Determine the [x, y] coordinate at the center of the cell enclosing the given text.  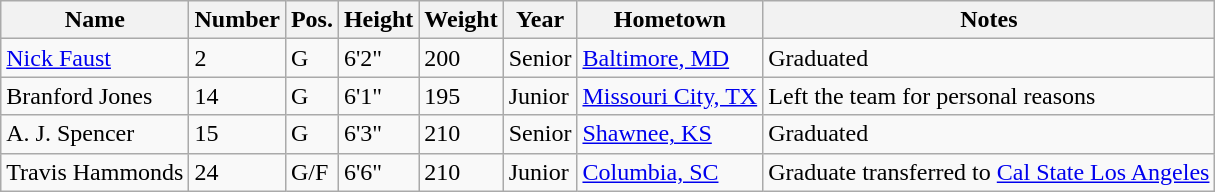
Height [378, 20]
200 [461, 58]
6'3" [378, 134]
Missouri City, TX [670, 96]
G/F [312, 172]
Weight [461, 20]
Travis Hammonds [95, 172]
6'6" [378, 172]
195 [461, 96]
Baltimore, MD [670, 58]
Graduate transferred to Cal State Los Angeles [989, 172]
2 [237, 58]
14 [237, 96]
Hometown [670, 20]
Pos. [312, 20]
6'2" [378, 58]
6'1" [378, 96]
Number [237, 20]
Notes [989, 20]
A. J. Spencer [95, 134]
Left the team for personal reasons [989, 96]
15 [237, 134]
24 [237, 172]
Nick Faust [95, 58]
Columbia, SC [670, 172]
Year [540, 20]
Branford Jones [95, 96]
Name [95, 20]
Shawnee, KS [670, 134]
